Scan for the cell matching the given text and deliver its (x, y) coordinate at center. 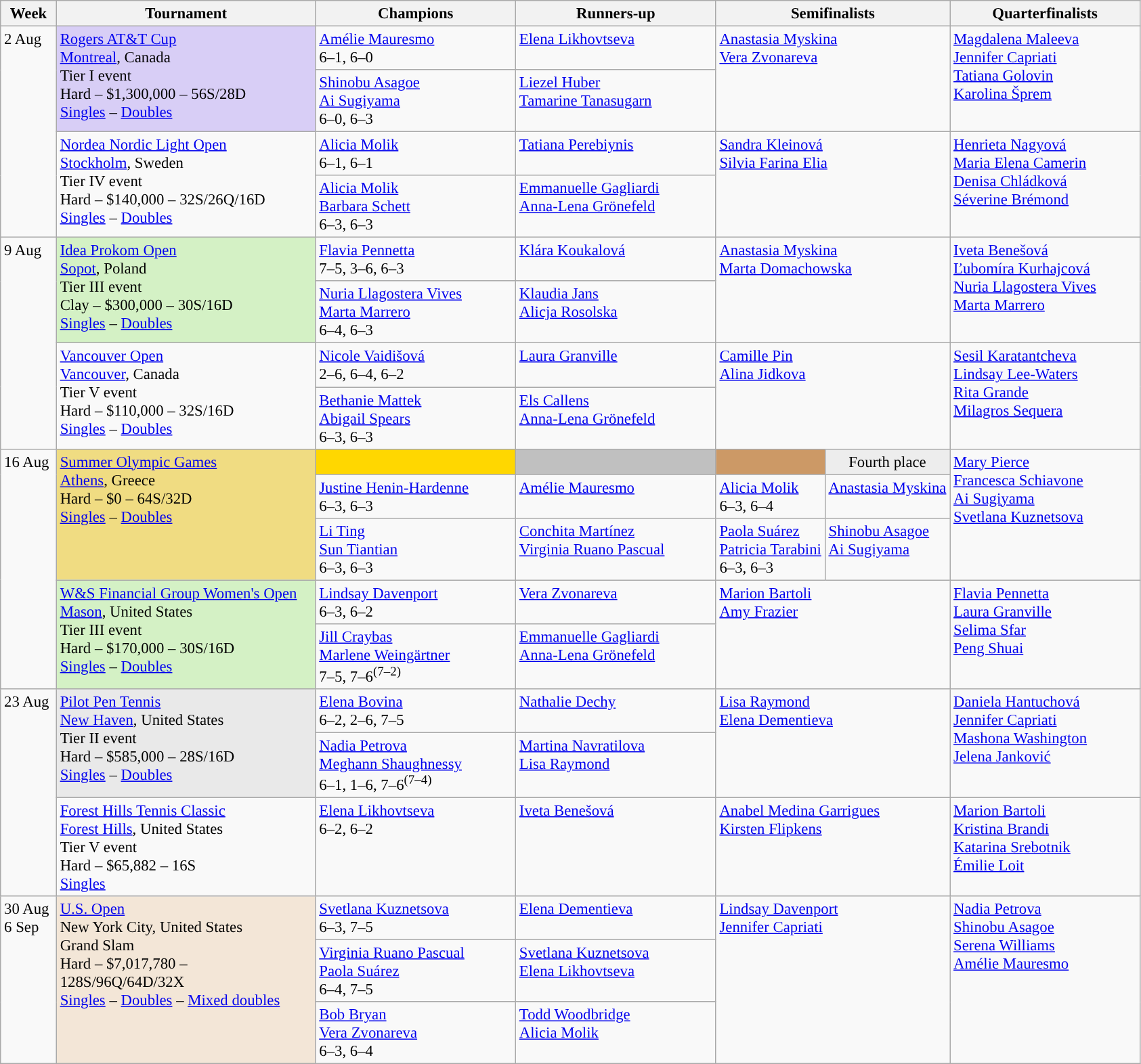
Laura Granville (616, 365)
Week (28, 14)
Summer Olympic Games Athens, Greece Hard – $0 – 64S/32DSingles – Doubles (186, 514)
Svetlana Kuznetsova Elena Likhovtseva (616, 971)
Magdalena Maleeva Jennifer Capriati Tatiana Golovin Karolina Šprem (1046, 79)
Forest Hills Tennis Classic Forest Hills, United States Tier V eventHard – $65,882 – 16S Singles (186, 847)
Lindsay Davenport 6–3, 6–2 (416, 602)
Vera Zvonareva (616, 602)
Liezel Huber Tamarine Tanasugarn (616, 101)
Amélie Mauresmo 6–1, 6–0 (416, 49)
Tatiana Perebiynis (616, 154)
Iveta Benešová Ľubomíra Kurhajcová Nuria Llagostera Vives Marta Marrero (1046, 290)
Anastasia Myskina Vera Zvonareva (833, 79)
Semifinalists (833, 14)
30 Aug6 Sep (28, 980)
Bob Bryan Vera Zvonareva6–3, 6–4 (416, 1033)
Nadia Petrova Meghann Shaughnessy6–1, 1–6, 7–6(7–4) (416, 765)
Mary Pierce Francesca Schiavone Ai Sugiyama Svetlana Kuznetsova (1046, 514)
Marion Bartoli Kristina Brandi Katarina Srebotnik Émilie Loit (1046, 847)
Jill Craybas Marlene Weingärtner7–5, 7–6(7–2) (416, 657)
Runners-up (616, 14)
Nathalie Dechy (616, 711)
2 Aug (28, 132)
Els Callens Anna-Lena Grönefeld (616, 418)
Flavia Pennetta 7–5, 3–6, 6–3 (416, 260)
Flavia Pennetta Laura Granville Selima Sfar Peng Shuai (1046, 635)
Champions (416, 14)
Elena Dementieva (616, 918)
Anastasia Myskina Marta Domachowska (833, 290)
Alicia Molik Barbara Schett6–3, 6–3 (416, 206)
Quarterfinalists (1046, 14)
Camille Pin Alina Jidkova (833, 396)
Paola Suárez Patricia Tarabini6–3, 6–3 (771, 549)
Pilot Pen Tennis New Haven, United States Tier II eventHard – $585,000 – 28S/16DSingles – Doubles (186, 743)
Elena Likhovtseva 6–2, 6–2 (416, 847)
Svetlana Kuznetsova 6–3, 7–5 (416, 918)
9 Aug (28, 343)
Sesil Karatantcheva Lindsay Lee-Waters Rita Grande Milagros Sequera (1046, 396)
Tournament (186, 14)
Conchita Martínez Virginia Ruano Pascual (616, 549)
Nordea Nordic Light Open Stockholm, Sweden Tier IV eventHard – $140,000 – 32S/26Q/16DSingles – Doubles (186, 185)
Martina Navratilova Lisa Raymond (616, 765)
Nicole Vaidišová 2–6, 6–4, 6–2 (416, 365)
Nadia Petrova Shinobu Asagoe Serena Williams Amélie Mauresmo (1046, 980)
Iveta Benešová (616, 847)
Nuria Llagostera Vives Marta Marrero6–4, 6–3 (416, 313)
Daniela Hantuchová Jennifer Capriati Mashona Washington Jelena Janković (1046, 743)
Klára Koukalová (616, 260)
Lindsay Davenport Jennifer Capriati (833, 980)
U.S. Open New York City, United States Grand SlamHard – $7,017,780 – 128S/96Q/64D/32XSingles – Doubles – Mixed doubles (186, 980)
Klaudia Jans Alicja Rosolska (616, 313)
Li Ting Sun Tiantian 6–3, 6–3 (416, 549)
Idea Prokom Open Sopot, Poland Tier III eventClay – $300,000 – 30S/16DSingles – Doubles (186, 290)
Virginia Ruano Pascual Paola Suárez6–4, 7–5 (416, 971)
23 Aug (28, 793)
Lisa Raymond Elena Dementieva (833, 743)
Shinobu Asagoe Ai Sugiyama (887, 549)
Rogers AT&T Cup Montreal, Canada Tier I eventHard – $1,300,000 – 56S/28D Singles – Doubles (186, 79)
Shinobu Asagoe Ai Sugiyama6–0, 6–3 (416, 101)
Anastasia Myskina (887, 497)
Fourth place (887, 462)
W&S Financial Group Women's Open Mason, United States Tier III eventHard – $170,000 – 30S/16DSingles – Doubles (186, 635)
Amélie Mauresmo (616, 497)
Elena Likhovtseva (616, 49)
16 Aug (28, 569)
Justine Henin-Hardenne 6–3, 6–3 (416, 497)
Elena Bovina 6–2, 2–6, 7–5 (416, 711)
Bethanie Mattek Abigail Spears6–3, 6–3 (416, 418)
Vancouver Open Vancouver, Canada Tier V eventHard – $110,000 – 32S/16DSingles – Doubles (186, 396)
Sandra Kleinová Silvia Farina Elia (833, 185)
Marion Bartoli Amy Frazier (833, 635)
Alicia Molik6–3, 6–4 (771, 497)
Anabel Medina Garrigues Kirsten Flipkens (833, 847)
Todd Woodbridge Alicia Molik (616, 1033)
Henrieta Nagyová Maria Elena Camerin Denisa Chládková Séverine Brémond (1046, 185)
Alicia Molik 6–1, 6–1 (416, 154)
